Locate the cell with the specified text and output its (x, y) center coordinate. 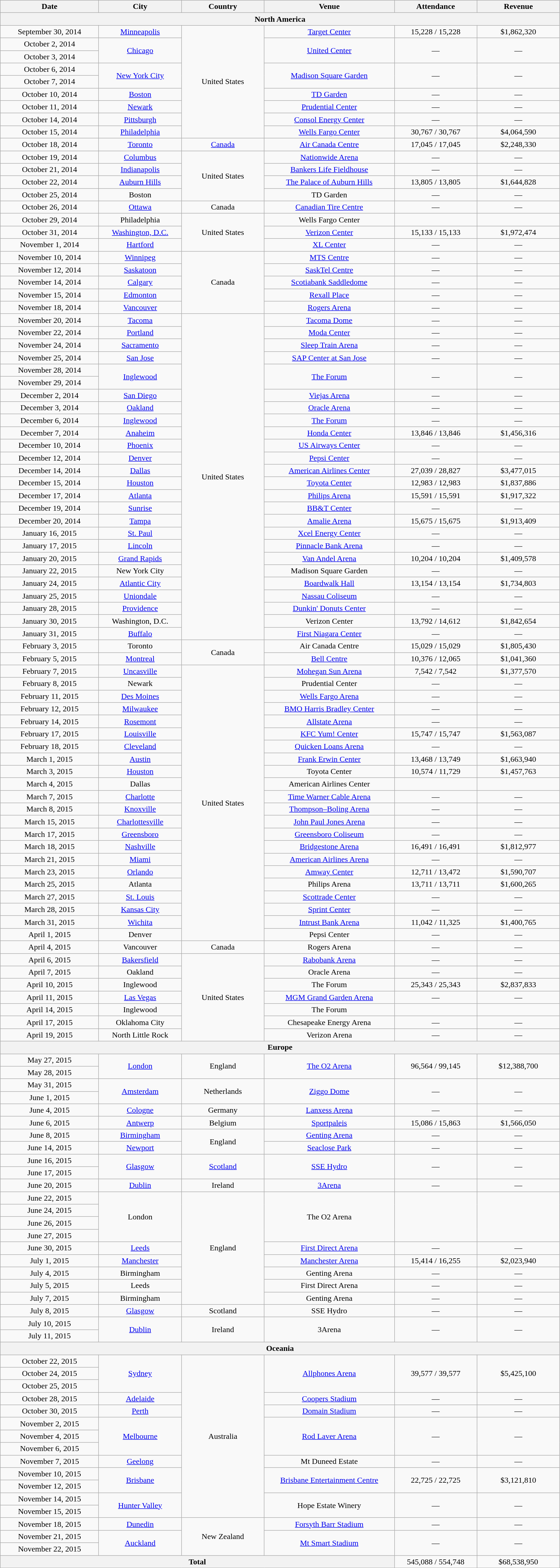
Ziggo Dome (329, 1091)
Chicago (140, 50)
July 1, 2015 (49, 1261)
10,204 / 10,204 (435, 558)
Kansas City (140, 909)
15,747 / 15,747 (435, 734)
February 8, 2015 (49, 684)
October 6, 2014 (49, 69)
Lincoln (140, 546)
December 7, 2014 (49, 433)
December 6, 2014 (49, 420)
$2,248,330 (518, 144)
Pittsburgh (140, 119)
13,468 / 13,749 (435, 759)
Nashville (140, 847)
13,792 / 14,612 (435, 621)
Sleep Train Arena (329, 345)
October 25, 2014 (49, 195)
Oceania (280, 1348)
Australia (223, 1437)
Austin (140, 759)
13,711 / 13,711 (435, 884)
SaskTel Centre (329, 270)
November 2, 2015 (49, 1424)
BB&T Center (329, 508)
June 14, 2015 (49, 1148)
January 22, 2015 (49, 571)
North Little Rock (140, 1035)
15,029 / 15,029 (435, 646)
Antwerp (140, 1123)
Charlottesville (140, 822)
June 17, 2015 (49, 1173)
March 15, 2015 (49, 822)
January 17, 2015 (49, 546)
April 11, 2015 (49, 997)
November 1, 2014 (49, 245)
$1,590,707 (518, 872)
Bell Centre (329, 659)
November 12, 2015 (49, 1486)
November 20, 2014 (49, 320)
$1,041,360 (518, 659)
December 12, 2014 (49, 458)
June 27, 2015 (49, 1236)
$1,837,886 (518, 483)
MGM Grand Garden Arena (329, 997)
November 28, 2014 (49, 370)
April 10, 2015 (49, 985)
$1,917,322 (518, 496)
Verizon Arena (329, 1035)
March 7, 2015 (49, 797)
$1,457,763 (518, 772)
Buffalo (140, 634)
John Paul Jones Arena (329, 822)
Venue (329, 7)
March 8, 2015 (49, 809)
Des Moines (140, 696)
Chesapeake Energy Arena (329, 1022)
First Niagara Center (329, 634)
Cleveland (140, 746)
39,577 / 39,577 (435, 1374)
Date (49, 7)
San Diego (140, 395)
$1,862,320 (518, 32)
Portland (140, 332)
15,086 / 15,863 (435, 1123)
December 3, 2014 (49, 408)
Columbus (140, 157)
Rabobank Arena (329, 960)
March 21, 2015 (49, 859)
Mt Smart Stadium (329, 1543)
Las Vegas (140, 997)
January 30, 2015 (49, 621)
$12,388,700 (518, 1066)
10,376 / 12,065 (435, 659)
April 19, 2015 (49, 1035)
$1,400,765 (518, 922)
Montreal (140, 659)
Orlando (140, 872)
Netherlands (223, 1091)
City (140, 7)
$1,600,265 (518, 884)
North America (280, 19)
Boardwalk Hall (329, 584)
Rosemont (140, 721)
December 2, 2014 (49, 395)
November 22, 2015 (49, 1549)
Quicken Loans Arena (329, 746)
October 29, 2014 (49, 220)
June 16, 2015 (49, 1160)
Target Center (329, 32)
Dunkin' Donuts Center (329, 609)
October 19, 2014 (49, 157)
United Center (329, 50)
February 7, 2015 (49, 671)
Country (223, 7)
November 29, 2014 (49, 383)
October 30, 2015 (49, 1411)
March 3, 2015 (49, 772)
Bakersfield (140, 960)
Mohegan Sun Arena (329, 671)
June 24, 2015 (49, 1211)
March 4, 2015 (49, 784)
US Airways Center (329, 445)
7,542 / 7,542 (435, 671)
October 21, 2014 (49, 170)
Nationwide Arena (329, 157)
June 22, 2015 (49, 1198)
October 15, 2014 (49, 132)
Tampa (140, 521)
$1,734,803 (518, 584)
KFC Yum! Center (329, 734)
October 28, 2015 (49, 1399)
Intrust Bank Arena (329, 922)
Louisville (140, 734)
$5,425,100 (518, 1374)
April 6, 2015 (49, 960)
Newport (140, 1148)
Perth (140, 1411)
$68,538,950 (518, 1561)
Consol Energy Center (329, 119)
Frank Erwin Center (329, 759)
$1,566,050 (518, 1123)
Edmonton (140, 295)
Coopers Stadium (329, 1399)
Lanxess Arena (329, 1110)
January 24, 2015 (49, 584)
Manchester (140, 1261)
St. Paul (140, 533)
November 10, 2015 (49, 1474)
Viejas Arena (329, 395)
July 10, 2015 (49, 1323)
Sydney (140, 1374)
Honda Center (329, 433)
November 15, 2014 (49, 295)
November 15, 2015 (49, 1511)
Cologne (140, 1110)
March 27, 2015 (49, 897)
Pinnacle Bank Arena (329, 546)
Dunedin (140, 1524)
July 7, 2015 (49, 1298)
Seaclose Park (329, 1148)
March 1, 2015 (49, 759)
January 28, 2015 (49, 609)
$2,837,833 (518, 985)
December 17, 2014 (49, 496)
Winnipeg (140, 257)
15,591 / 15,591 (435, 496)
17,045 / 17,045 (435, 144)
Milwaukee (140, 709)
Brisbane Entertainment Centre (329, 1480)
Charlotte (140, 797)
$2,023,940 (518, 1261)
Germany (223, 1110)
St. Louis (140, 897)
October 3, 2014 (49, 57)
12,711 / 13,472 (435, 872)
July 8, 2015 (49, 1311)
June 8, 2015 (49, 1135)
November 6, 2015 (49, 1449)
February 5, 2015 (49, 659)
Auburn Hills (140, 182)
Hartford (140, 245)
June 6, 2015 (49, 1123)
27,039 / 28,827 (435, 470)
Saskatoon (140, 270)
$1,812,977 (518, 847)
May 31, 2015 (49, 1085)
November 18, 2015 (49, 1524)
$3,121,810 (518, 1480)
MTS Centre (329, 257)
Grand Rapids (140, 558)
Knoxville (140, 809)
22,725 / 22,725 (435, 1480)
February 11, 2015 (49, 696)
Manchester Arena (329, 1261)
Rod Laver Arena (329, 1436)
$1,972,474 (518, 232)
Atlantic City (140, 584)
Uncasville (140, 671)
November 7, 2015 (49, 1461)
July 5, 2015 (49, 1286)
96,564 / 99,145 (435, 1066)
Nassau Coliseum (329, 596)
10,574 / 11,729 (435, 772)
$1,913,409 (518, 521)
Canadian Tire Centre (329, 207)
October 10, 2014 (49, 94)
12,983 / 12,983 (435, 483)
February 3, 2015 (49, 646)
Indianapolis (140, 170)
June 1, 2015 (49, 1098)
March 28, 2015 (49, 909)
December 14, 2014 (49, 470)
$1,644,828 (518, 182)
April 17, 2015 (49, 1022)
American Airlines Arena (329, 859)
13,805 / 13,805 (435, 182)
Rexall Place (329, 295)
Uniondale (140, 596)
Revenue (518, 7)
October 25, 2015 (49, 1386)
Phoenix (140, 445)
Moda Center (329, 332)
Wichita (140, 922)
February 12, 2015 (49, 709)
Sprint Center (329, 909)
October 31, 2014 (49, 232)
May 28, 2015 (49, 1072)
October 11, 2014 (49, 107)
Ottawa (140, 207)
13,846 / 13,846 (435, 433)
December 19, 2014 (49, 508)
September 30, 2014 (49, 32)
October 22, 2014 (49, 182)
April 14, 2015 (49, 1010)
January 31, 2015 (49, 634)
Domain Stadium (329, 1411)
Oklahoma City (140, 1022)
February 17, 2015 (49, 734)
545,088 / 554,748 (435, 1561)
November 22, 2014 (49, 332)
Amalie Arena (329, 521)
Time Warner Cable Arena (329, 797)
Geelong (140, 1461)
Bankers Life Fieldhouse (329, 170)
13,154 / 13,154 (435, 584)
May 27, 2015 (49, 1060)
Amway Center (329, 872)
$1,377,570 (518, 671)
Allstate Arena (329, 721)
March 31, 2015 (49, 922)
Scottrade Center (329, 897)
Anaheim (140, 433)
Sacramento (140, 345)
October 26, 2014 (49, 207)
Forsyth Barr Stadium (329, 1524)
15,414 / 16,255 (435, 1261)
Amsterdam (140, 1091)
April 1, 2015 (49, 934)
November 14, 2014 (49, 282)
November 24, 2014 (49, 345)
June 4, 2015 (49, 1110)
October 18, 2014 (49, 144)
Greensboro Coliseum (329, 834)
Hope Estate Winery (329, 1505)
October 22, 2015 (49, 1361)
November 14, 2015 (49, 1499)
February 14, 2015 (49, 721)
Bridgestone Arena (329, 847)
January 16, 2015 (49, 533)
15,675 / 15,675 (435, 521)
November 4, 2015 (49, 1436)
The Palace of Auburn Hills (329, 182)
$1,409,578 (518, 558)
San Jose (140, 357)
Europe (280, 1047)
11,042 / 11,325 (435, 922)
Van Andel Arena (329, 558)
November 18, 2014 (49, 307)
$1,805,430 (518, 646)
June 26, 2015 (49, 1223)
Belgium (223, 1123)
$1,563,087 (518, 734)
June 30, 2015 (49, 1248)
Melbourne (140, 1436)
Scotiabank Saddledome (329, 282)
March 17, 2015 (49, 834)
30,767 / 30,767 (435, 132)
Minneapolis (140, 32)
Auckland (140, 1543)
Thompson–Boling Arena (329, 809)
BMO Harris Bradley Center (329, 709)
November 25, 2014 (49, 357)
December 10, 2014 (49, 445)
April 4, 2015 (49, 947)
July 4, 2015 (49, 1273)
January 25, 2015 (49, 596)
16,491 / 16,491 (435, 847)
Brisbane (140, 1480)
Tacoma Dome (329, 320)
February 18, 2015 (49, 746)
December 15, 2014 (49, 483)
October 24, 2015 (49, 1374)
25,343 / 25,343 (435, 985)
Sunrise (140, 508)
$1,663,940 (518, 759)
15,228 / 15,228 (435, 32)
November 10, 2014 (49, 257)
$1,456,316 (518, 433)
$3,477,015 (518, 470)
Sportpaleis (329, 1123)
Hunter Valley (140, 1505)
December 20, 2014 (49, 521)
January 20, 2015 (49, 558)
Total (197, 1561)
Adelaide (140, 1399)
New Zealand (223, 1536)
November 21, 2015 (49, 1536)
March 25, 2015 (49, 884)
Allphones Arena (329, 1374)
October 7, 2014 (49, 82)
March 18, 2015 (49, 847)
15,133 / 15,133 (435, 232)
SAP Center at San Jose (329, 357)
October 14, 2014 (49, 119)
$1,842,654 (518, 621)
October 2, 2014 (49, 44)
Providence (140, 609)
Xcel Energy Center (329, 533)
$4,064,590 (518, 132)
Calgary (140, 282)
Attendance (435, 7)
November 12, 2014 (49, 270)
XL Center (329, 245)
Tacoma (140, 320)
Wells Fargo Arena (329, 696)
Greensboro (140, 834)
Miami (140, 859)
April 7, 2015 (49, 972)
March 23, 2015 (49, 872)
Mt Duneed Estate (329, 1461)
July 11, 2015 (49, 1336)
June 20, 2015 (49, 1185)
